Search for the cell housing the specified text and yield its (x, y) center coordinate. 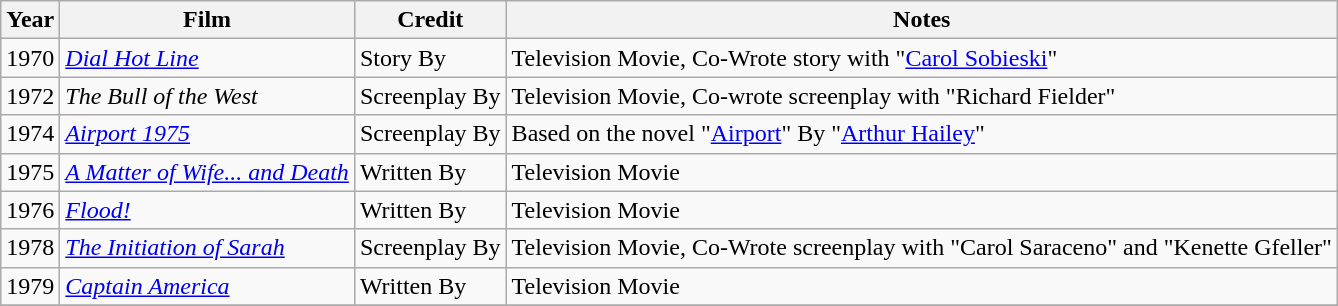
1975 (30, 172)
1970 (30, 58)
The Initiation of Sarah (208, 248)
Airport 1975 (208, 134)
Captain America (208, 286)
Credit (430, 20)
Notes (922, 20)
Year (30, 20)
Film (208, 20)
1972 (30, 96)
1976 (30, 210)
Story By (430, 58)
Television Movie, Co-wrote screenplay with "Richard Fielder" (922, 96)
A Matter of Wife... and Death (208, 172)
1979 (30, 286)
Based on the novel "Airport" By "Arthur Hailey" (922, 134)
Television Movie, Co-Wrote story with "Carol Sobieski" (922, 58)
Dial Hot Line (208, 58)
1978 (30, 248)
1974 (30, 134)
Television Movie, Co-Wrote screenplay with "Carol Saraceno" and "Kenette Gfeller" (922, 248)
The Bull of the West (208, 96)
Flood! (208, 210)
